Output the [x, y] coordinate of the center of the cell containing the given text.  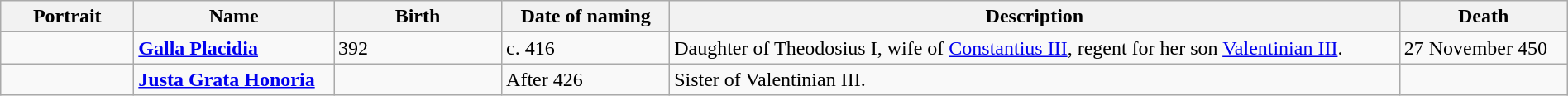
Name [234, 17]
Portrait [68, 17]
392 [418, 48]
c. 416 [586, 48]
After 426 [586, 79]
Description [1035, 17]
Birth [418, 17]
Daughter of Theodosius I, wife of Constantius III, regent for her son Valentinian III. [1035, 48]
Death [1484, 17]
Justa Grata Honoria [234, 79]
Galla Placidia [234, 48]
27 November 450 [1484, 48]
Sister of Valentinian III. [1035, 79]
Date of naming [586, 17]
